Determine the [X, Y] coordinate at the center of the cell enclosing the given text.  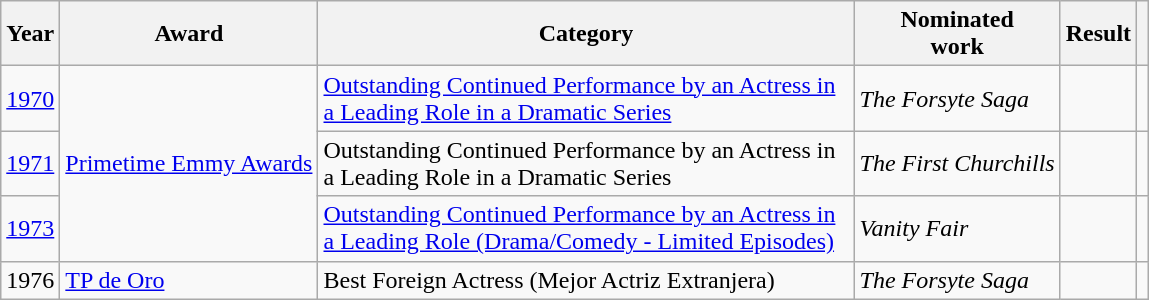
Vanity Fair [957, 228]
1976 [30, 280]
Year [30, 34]
TP de Oro [189, 280]
Outstanding Continued Performance by an Actress in a Leading Role (Drama/Comedy - Limited Episodes) [586, 228]
The First Churchills [957, 164]
Result [1098, 34]
1973 [30, 228]
Primetime Emmy Awards [189, 164]
Nominatedwork [957, 34]
Best Foreign Actress (Mejor Actriz Extranjera) [586, 280]
1970 [30, 98]
1971 [30, 164]
Award [189, 34]
Category [586, 34]
